For the text-containing cell, return its midpoint in (X, Y) coordinate format. 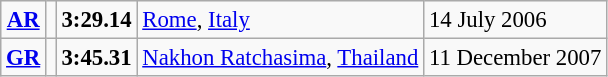
3:45.31 (96, 58)
AR (24, 20)
Nakhon Ratchasima, Thailand (280, 58)
3:29.14 (96, 20)
Rome, Italy (280, 20)
14 July 2006 (516, 20)
11 December 2007 (516, 58)
GR (24, 58)
